Find where the given text appears and provide that cell's center as (X, Y) coordinate. 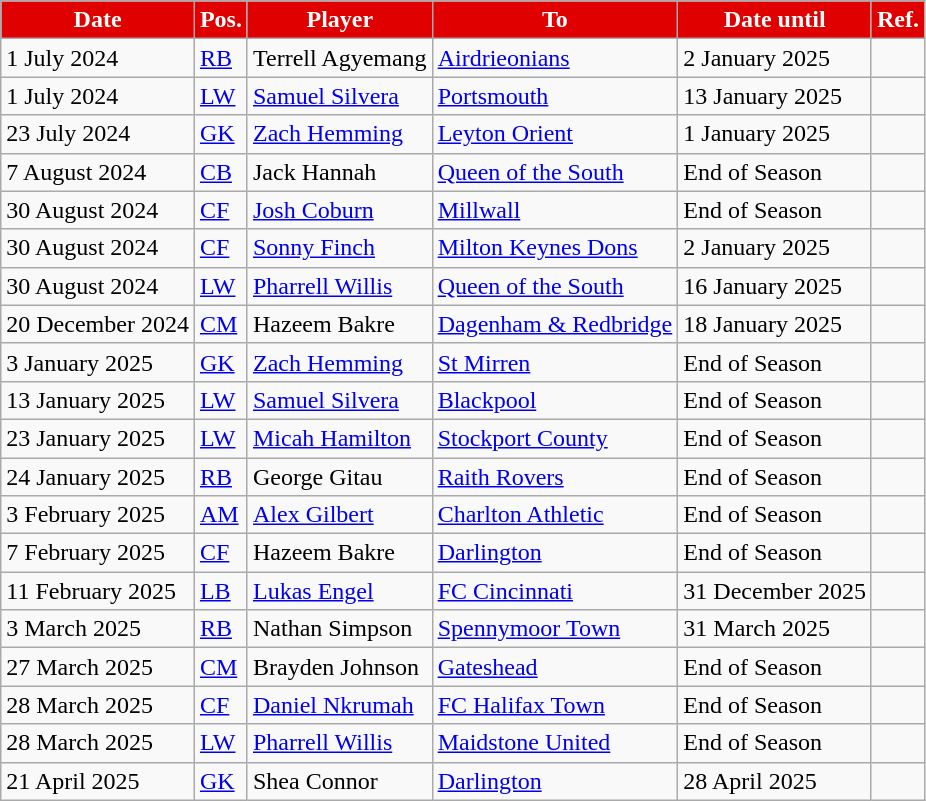
Leyton Orient (555, 134)
7 February 2025 (98, 553)
FC Halifax Town (555, 705)
Date until (775, 20)
18 January 2025 (775, 324)
Date (98, 20)
Stockport County (555, 438)
23 July 2024 (98, 134)
3 February 2025 (98, 515)
Blackpool (555, 400)
Brayden Johnson (340, 667)
24 January 2025 (98, 477)
Micah Hamilton (340, 438)
Raith Rovers (555, 477)
23 January 2025 (98, 438)
Nathan Simpson (340, 629)
St Mirren (555, 362)
Jack Hannah (340, 172)
Player (340, 20)
To (555, 20)
11 February 2025 (98, 591)
Terrell Agyemang (340, 58)
28 April 2025 (775, 781)
3 March 2025 (98, 629)
Pos. (220, 20)
Alex Gilbert (340, 515)
1 January 2025 (775, 134)
Daniel Nkrumah (340, 705)
16 January 2025 (775, 286)
Josh Coburn (340, 210)
Lukas Engel (340, 591)
Millwall (555, 210)
Ref. (898, 20)
LB (220, 591)
Airdrieonians (555, 58)
31 March 2025 (775, 629)
Portsmouth (555, 96)
20 December 2024 (98, 324)
CB (220, 172)
Sonny Finch (340, 248)
27 March 2025 (98, 667)
FC Cincinnati (555, 591)
Charlton Athletic (555, 515)
7 August 2024 (98, 172)
31 December 2025 (775, 591)
George Gitau (340, 477)
21 April 2025 (98, 781)
3 January 2025 (98, 362)
Dagenham & Redbridge (555, 324)
Milton Keynes Dons (555, 248)
Maidstone United (555, 743)
AM (220, 515)
Gateshead (555, 667)
Shea Connor (340, 781)
Spennymoor Town (555, 629)
